Return [X, Y] of the center of cell containing provided text 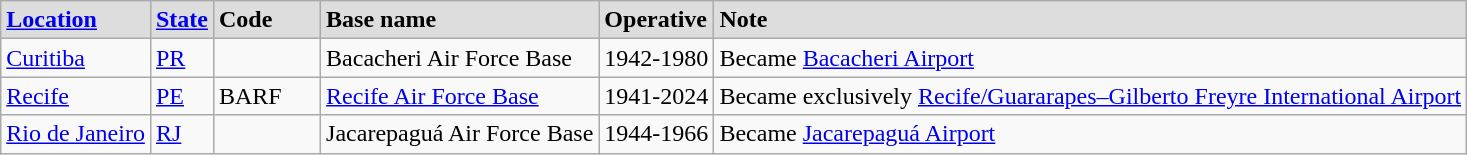
PE [182, 96]
PR [182, 58]
Operative [656, 20]
Became exclusively Recife/Guararapes–Gilberto Freyre International Airport [1090, 96]
1944-1966 [656, 134]
Location [76, 20]
Note [1090, 20]
Jacarepaguá Air Force Base [460, 134]
State [182, 20]
BARF [266, 96]
Curitiba [76, 58]
Became Jacarepaguá Airport [1090, 134]
Bacacheri Air Force Base [460, 58]
Base name [460, 20]
1942-1980 [656, 58]
RJ [182, 134]
Recife Air Force Base [460, 96]
Became Bacacheri Airport [1090, 58]
1941-2024 [656, 96]
Recife [76, 96]
Rio de Janeiro [76, 134]
Code [266, 20]
